Provide the (X, Y) coordinate of the cell's center where the given text is located.  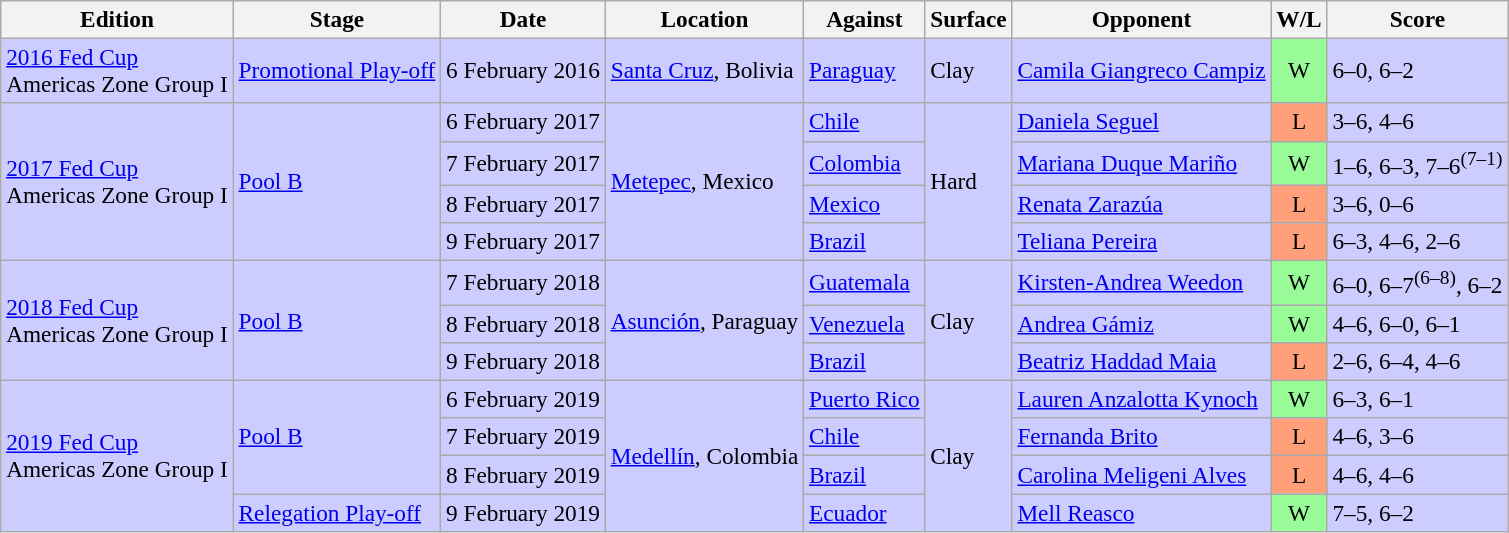
Teliana Pereira (1142, 241)
Stage (337, 19)
7–5, 6–2 (1418, 512)
Carolina Meligeni Alves (1142, 474)
Lauren Anzalotta Kynoch (1142, 399)
6–0, 6–2 (1418, 70)
Hard (968, 182)
Daniela Seguel (1142, 122)
9 February 2017 (524, 241)
6–3, 6–1 (1418, 399)
Date (524, 19)
Camila Giangreco Campiz (1142, 70)
2019 Fed Cup Americas Zone Group I (117, 456)
6 February 2017 (524, 122)
6–3, 4–6, 2–6 (1418, 241)
Paraguay (864, 70)
8 February 2018 (524, 323)
Metepec, Mexico (704, 182)
3–6, 0–6 (1418, 204)
Beatriz Haddad Maia (1142, 361)
Renata Zarazúa (1142, 204)
Ecuador (864, 512)
7 February 2018 (524, 282)
8 February 2017 (524, 204)
4–6, 3–6 (1418, 437)
Against (864, 19)
Andrea Gámiz (1142, 323)
8 February 2019 (524, 474)
1–6, 6–3, 7–6(7–1) (1418, 163)
Mexico (864, 204)
7 February 2019 (524, 437)
Mariana Duque Mariño (1142, 163)
2018 Fed Cup Americas Zone Group I (117, 320)
Surface (968, 19)
Asunción, Paraguay (704, 320)
6–0, 6–7(6–8), 6–2 (1418, 282)
2–6, 6–4, 4–6 (1418, 361)
4–6, 6–0, 6–1 (1418, 323)
Medellín, Colombia (704, 456)
W/L (1299, 19)
Promotional Play-off (337, 70)
Location (704, 19)
7 February 2017 (524, 163)
Relegation Play-off (337, 512)
6 February 2019 (524, 399)
2017 Fed Cup Americas Zone Group I (117, 182)
Guatemala (864, 282)
9 February 2018 (524, 361)
Kirsten-Andrea Weedon (1142, 282)
Santa Cruz, Bolivia (704, 70)
Score (1418, 19)
Mell Reasco (1142, 512)
Edition (117, 19)
6 February 2016 (524, 70)
4–6, 4–6 (1418, 474)
Colombia (864, 163)
Opponent (1142, 19)
Fernanda Brito (1142, 437)
2016 Fed Cup Americas Zone Group I (117, 70)
9 February 2019 (524, 512)
3–6, 4–6 (1418, 122)
Puerto Rico (864, 399)
Venezuela (864, 323)
